Detect which cell encompasses the target text, then output its [x, y] center coordinate. 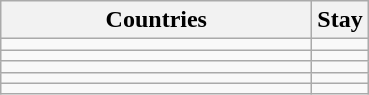
Stay [340, 20]
Countries [156, 20]
